For the text-containing cell, return its midpoint in [X, Y] coordinate format. 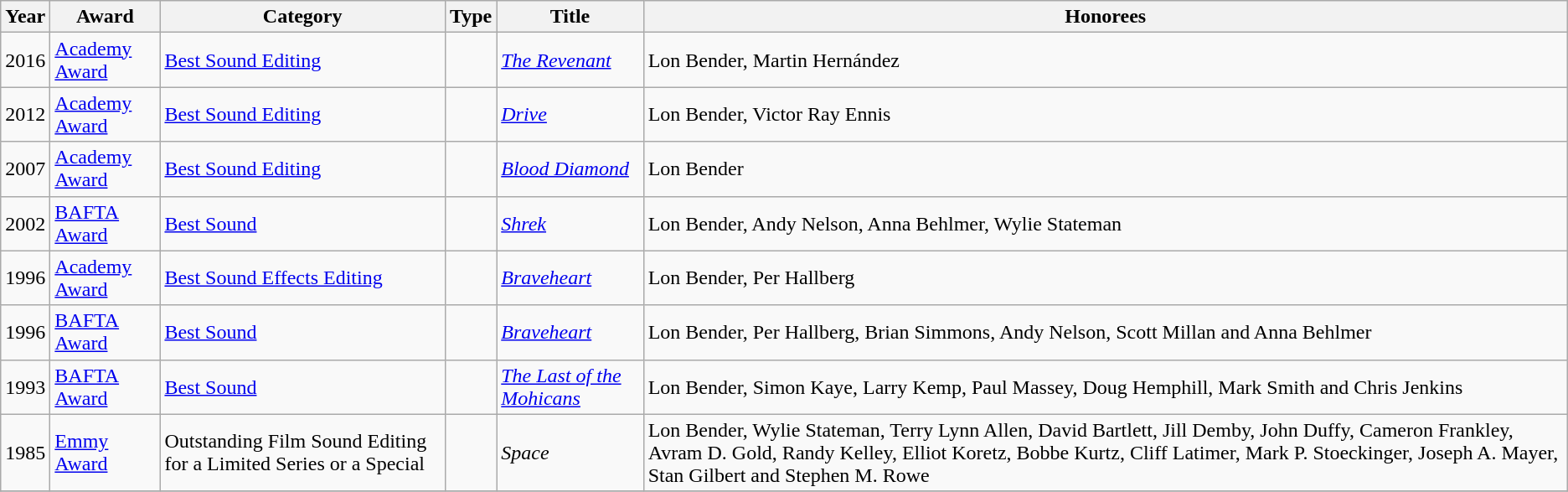
Award [106, 17]
The Revenant [570, 60]
Type [471, 17]
Lon Bender, Per Hallberg, Brian Simmons, Andy Nelson, Scott Millan and Anna Behlmer [1106, 332]
2012 [25, 114]
Lon Bender, Simon Kaye, Larry Kemp, Paul Massey, Doug Hemphill, Mark Smith and Chris Jenkins [1106, 387]
2007 [25, 169]
Emmy Award [106, 453]
Lon Bender, Victor Ray Ennis [1106, 114]
Lon Bender, Andy Nelson, Anna Behlmer, Wylie Stateman [1106, 223]
Category [303, 17]
Space [570, 453]
1985 [25, 453]
Lon Bender, Martin Hernández [1106, 60]
Best Sound Effects Editing [303, 278]
Year [25, 17]
Title [570, 17]
The Last of the Mohicans [570, 387]
1993 [25, 387]
Shrek [570, 223]
Lon Bender, Per Hallberg [1106, 278]
2002 [25, 223]
Lon Bender [1106, 169]
Drive [570, 114]
Blood Diamond [570, 169]
2016 [25, 60]
Honorees [1106, 17]
Outstanding Film Sound Editing for a Limited Series or a Special [303, 453]
